Return the [x, y] coordinate for the center point of the cell that contains the specified text.  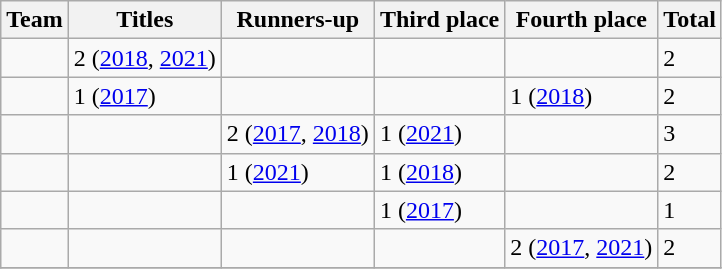
Fourth place [582, 20]
Total [690, 20]
2 (2018, 2021) [144, 58]
Third place [439, 20]
3 [690, 134]
Titles [144, 20]
Runners-up [298, 20]
1 [690, 210]
Team [35, 20]
2 (2017, 2018) [298, 134]
2 (2017, 2021) [582, 248]
